Pinpoint the cell where the given text exists, returning its (X, Y) midpoint coordinate. 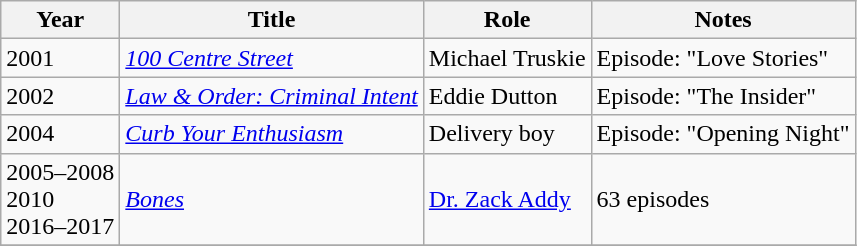
Michael Truskie (507, 58)
Title (272, 20)
Bones (272, 199)
Role (507, 20)
2002 (60, 96)
Episode: "Love Stories" (723, 58)
Episode: "The Insider" (723, 96)
100 Centre Street (272, 58)
Eddie Dutton (507, 96)
Delivery boy (507, 134)
Law & Order: Criminal Intent (272, 96)
Episode: "Opening Night" (723, 134)
Year (60, 20)
2004 (60, 134)
2005–200820102016–2017 (60, 199)
2001 (60, 58)
Notes (723, 20)
Curb Your Enthusiasm (272, 134)
63 episodes (723, 199)
Dr. Zack Addy (507, 199)
